Capture the cell that displays the provided text and extract its [x, y] central coordinate. 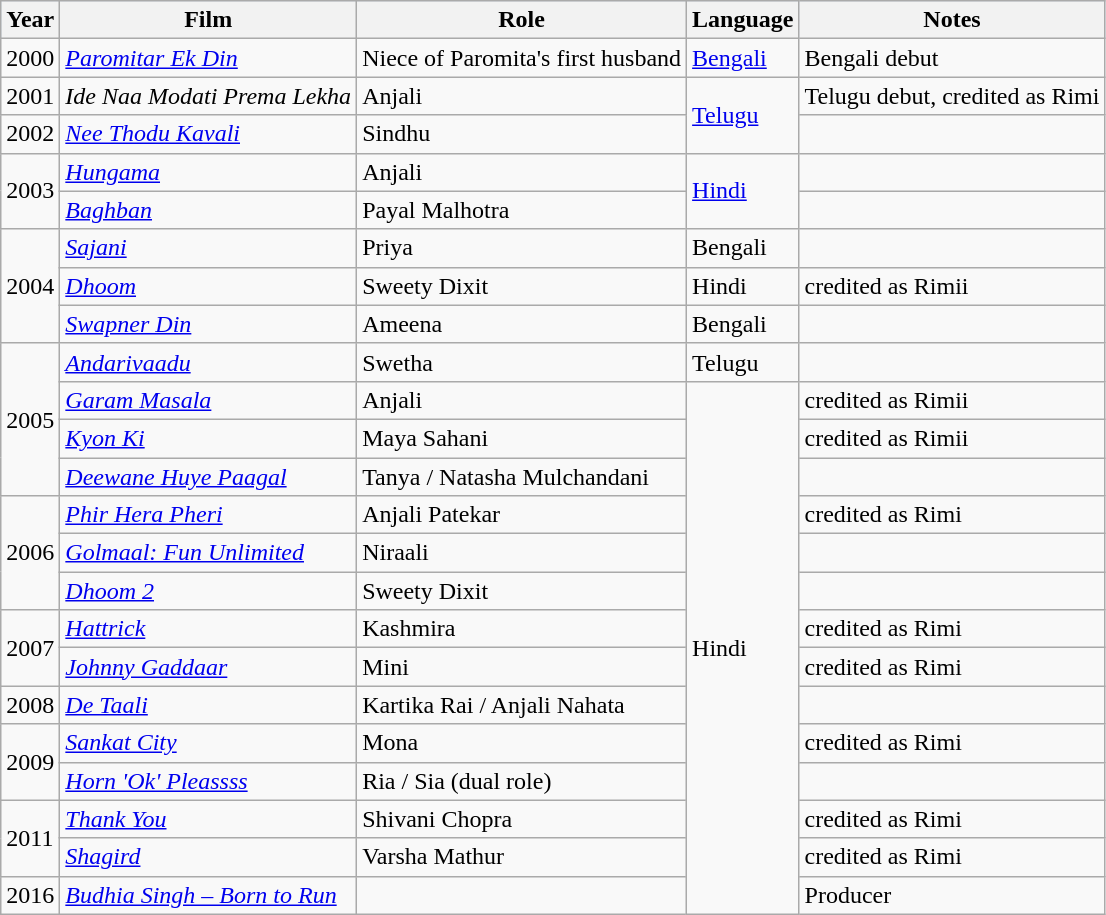
2008 [30, 705]
2009 [30, 762]
2001 [30, 96]
2002 [30, 134]
De Taali [208, 705]
Budhia Singh – Born to Run [208, 895]
Notes [952, 20]
2004 [30, 286]
Shagird [208, 857]
Golmaal: Fun Unlimited [208, 553]
Mona [522, 743]
2016 [30, 895]
Ameena [522, 324]
Payal Malhotra [522, 210]
Thank You [208, 819]
Ria / Sia (dual role) [522, 781]
Hungama [208, 172]
Kartika Rai / Anjali Nahata [522, 705]
Swetha [522, 362]
2005 [30, 419]
Andarivaadu [208, 362]
Dhoom 2 [208, 591]
Kyon Ki [208, 438]
Telugu debut, credited as Rimi [952, 96]
Tanya / Natasha Mulchandani [522, 477]
Film [208, 20]
Garam Masala [208, 400]
Priya [522, 248]
Horn 'Ok' Pleassss [208, 781]
Mini [522, 667]
Ide Naa Modati Prema Lekha [208, 96]
Hattrick [208, 629]
Varsha Mathur [522, 857]
Baghban [208, 210]
2003 [30, 191]
Swapner Din [208, 324]
Year [30, 20]
Deewane Huye Paagal [208, 477]
2007 [30, 648]
Phir Hera Pheri [208, 515]
Sindhu [522, 134]
Language [743, 20]
Niece of Paromita's first husband [522, 58]
Kashmira [522, 629]
Bengali debut [952, 58]
Niraali [522, 553]
2011 [30, 838]
Dhoom [208, 286]
Sankat City [208, 743]
Shivani Chopra [522, 819]
Maya Sahani [522, 438]
Paromitar Ek Din [208, 58]
Nee Thodu Kavali [208, 134]
Role [522, 20]
Sajani [208, 248]
Anjali Patekar [522, 515]
2006 [30, 553]
Producer [952, 895]
2000 [30, 58]
Johnny Gaddaar [208, 667]
